Locate the cell with the specified text and output its (X, Y) center coordinate. 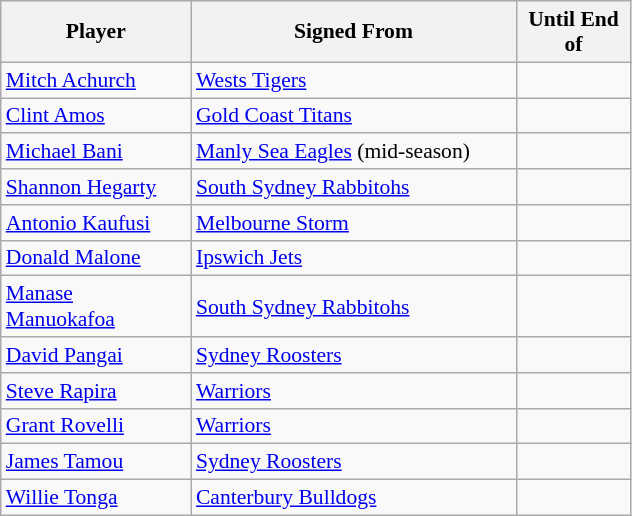
Clint Amos (96, 116)
Wests Tigers (354, 80)
James Tamou (96, 462)
Antonio Kaufusi (96, 223)
Donald Malone (96, 258)
Signed From (354, 32)
Ipswich Jets (354, 258)
Gold Coast Titans (354, 116)
Melbourne Storm (354, 223)
Steve Rapira (96, 391)
Until End of (574, 32)
Shannon Hegarty (96, 187)
Michael Bani (96, 152)
Player (96, 32)
Manly Sea Eagles (mid-season) (354, 152)
Canterbury Bulldogs (354, 498)
Grant Rovelli (96, 426)
Willie Tonga (96, 498)
David Pangai (96, 355)
Mitch Achurch (96, 80)
Manase Manuokafoa (96, 306)
